Output the (X, Y) coordinate of the center of the cell containing the given text.  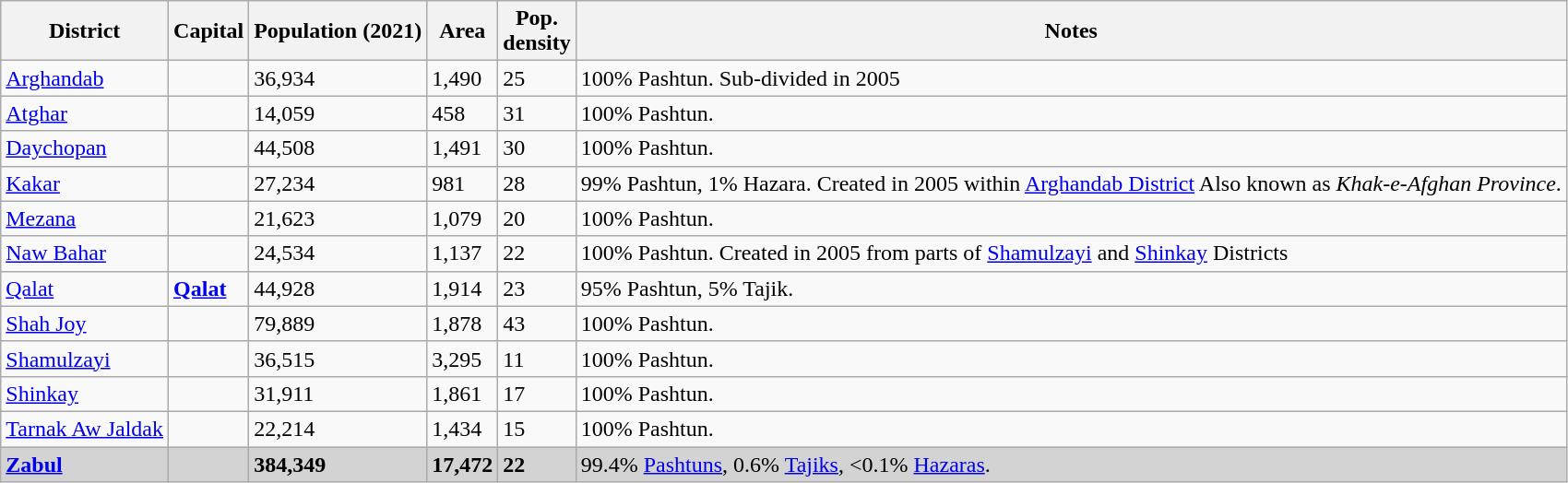
23 (537, 289)
Kakar (85, 183)
95% Pashtun, 5% Tajik. (1071, 289)
Tarnak Aw Jaldak (85, 429)
22,214 (338, 429)
36,934 (338, 78)
Zabul (85, 464)
Shah Joy (85, 324)
31 (537, 113)
Notes (1071, 31)
1,861 (463, 394)
27,234 (338, 183)
11 (537, 359)
1,878 (463, 324)
Atghar (85, 113)
99% Pashtun, 1% Hazara. Created in 2005 within Arghandab District Also known as Khak-e-Afghan Province. (1071, 183)
14,059 (338, 113)
24,534 (338, 253)
100% Pashtun. Sub-divided in 2005 (1071, 78)
1,434 (463, 429)
Shamulzayi (85, 359)
Pop.density (537, 31)
44,928 (338, 289)
3,295 (463, 359)
25 (537, 78)
Mezana (85, 218)
Arghandab (85, 78)
1,491 (463, 148)
15 (537, 429)
Population (2021) (338, 31)
100% Pashtun. Created in 2005 from parts of Shamulzayi and Shinkay Districts (1071, 253)
17 (537, 394)
99.4% Pashtuns, 0.6% Tajiks, <0.1% Hazaras. (1071, 464)
21,623 (338, 218)
1,079 (463, 218)
458 (463, 113)
1,914 (463, 289)
384,349 (338, 464)
Shinkay (85, 394)
Daychopan (85, 148)
36,515 (338, 359)
Area (463, 31)
981 (463, 183)
31,911 (338, 394)
30 (537, 148)
Naw Bahar (85, 253)
20 (537, 218)
District (85, 31)
44,508 (338, 148)
1,490 (463, 78)
Capital (208, 31)
17,472 (463, 464)
43 (537, 324)
28 (537, 183)
79,889 (338, 324)
1,137 (463, 253)
